Pinpoint the cell where the given text exists, returning its [x, y] midpoint coordinate. 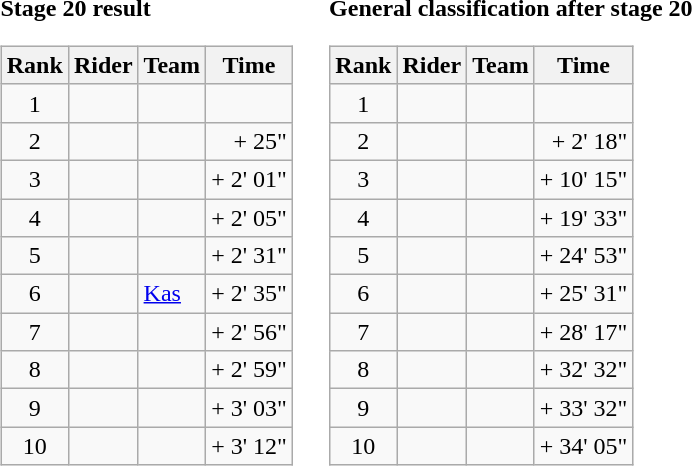
+ 10' 15" [584, 179]
+ 2' 59" [250, 370]
+ 28' 17" [584, 332]
+ 3' 03" [250, 408]
+ 32' 32" [584, 370]
+ 19' 33" [584, 217]
Kas [172, 294]
+ 34' 05" [584, 446]
+ 2' 35" [250, 294]
+ 2' 56" [250, 332]
+ 25' 31" [584, 294]
+ 24' 53" [584, 256]
+ 3' 12" [250, 446]
+ 2' 01" [250, 179]
+ 2' 31" [250, 256]
+ 25" [250, 141]
+ 33' 32" [584, 408]
+ 2' 05" [250, 217]
+ 2' 18" [584, 141]
